Determine the (x, y) coordinate at the center of the cell enclosing the given text.  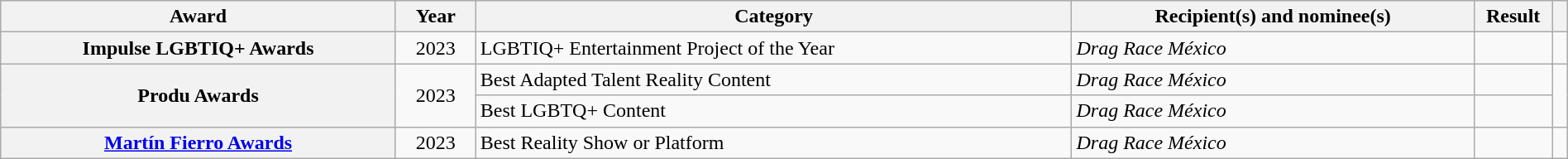
Impulse LGBTIQ+ Awards (198, 48)
Award (198, 17)
LGBTIQ+ Entertainment Project of the Year (774, 48)
Best Adapted Talent Reality Content (774, 79)
Best Reality Show or Platform (774, 142)
Produ Awards (198, 95)
Best LGBTQ+ Content (774, 111)
Recipient(s) and nominee(s) (1273, 17)
Category (774, 17)
Martín Fierro Awards (198, 142)
Result (1513, 17)
Year (435, 17)
